Output the (X, Y) coordinate of the center of the cell containing the given text.  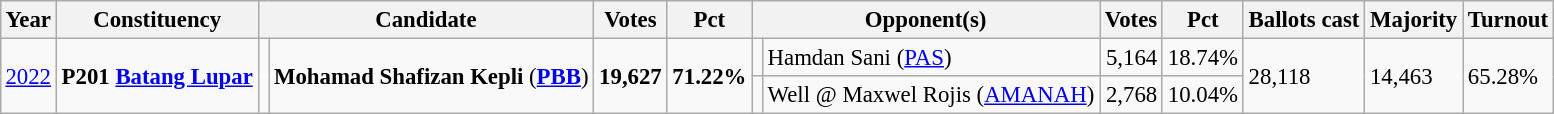
Mohamad Shafizan Kepli (PBB) (432, 76)
5,164 (1132, 57)
Candidate (426, 20)
65.28% (1508, 76)
14,463 (1414, 76)
Opponent(s) (926, 20)
10.04% (1202, 95)
28,118 (1304, 76)
Constituency (157, 20)
18.74% (1202, 57)
2,768 (1132, 95)
19,627 (630, 76)
P201 Batang Lupar (157, 76)
Majority (1414, 20)
Hamdan Sani (PAS) (930, 57)
2022 (28, 76)
Ballots cast (1304, 20)
71.22% (710, 76)
Turnout (1508, 20)
Year (28, 20)
Well @ Maxwel Rojis (AMANAH) (930, 95)
